Detect which cell encompasses the target text, then output its [X, Y] center coordinate. 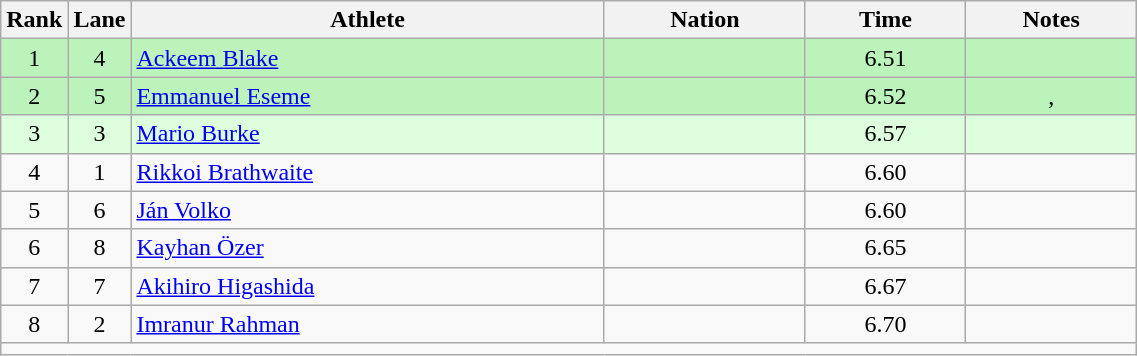
Kayhan Özer [368, 248]
6.51 [885, 58]
Lane [100, 20]
6.70 [885, 324]
, [1052, 96]
Mario Burke [368, 134]
Emmanuel Eseme [368, 96]
Akihiro Higashida [368, 286]
Ackeem Blake [368, 58]
Nation [704, 20]
Rikkoi Brathwaite [368, 172]
6.57 [885, 134]
Imranur Rahman [368, 324]
6.67 [885, 286]
Rank [34, 20]
Notes [1052, 20]
Ján Volko [368, 210]
Athlete [368, 20]
6.65 [885, 248]
6.52 [885, 96]
Time [885, 20]
